From the cell containing the given text, extract its center point as (X, Y) coordinate. 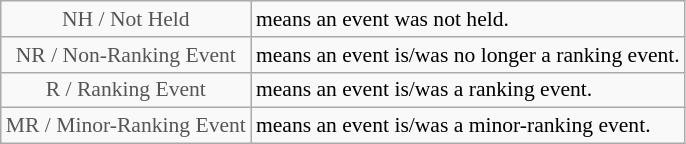
means an event is/was a minor-ranking event. (468, 126)
R / Ranking Event (126, 90)
means an event is/was no longer a ranking event. (468, 55)
means an event is/was a ranking event. (468, 90)
MR / Minor-Ranking Event (126, 126)
NH / Not Held (126, 19)
means an event was not held. (468, 19)
NR / Non-Ranking Event (126, 55)
